Extract the (X, Y) coordinate from the center of the cell holding the provided text.  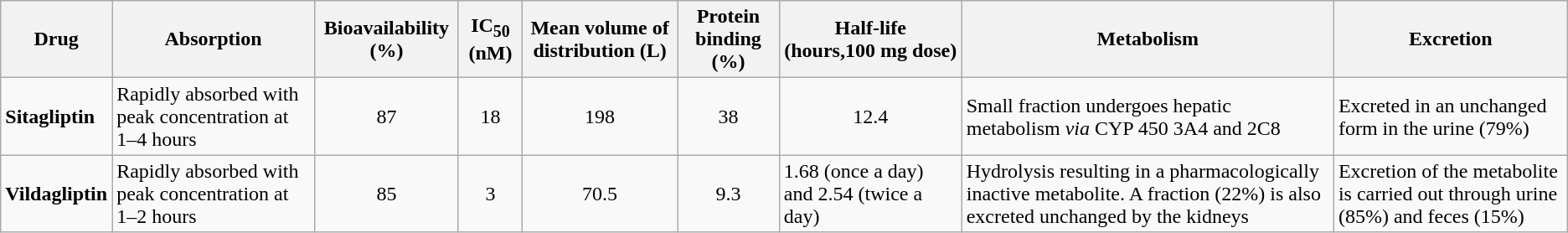
Bioavailability (%) (386, 39)
85 (386, 194)
87 (386, 116)
Drug (57, 39)
18 (490, 116)
Absorption (214, 39)
9.3 (729, 194)
Sitagliptin (57, 116)
Excretion of the metabolite is carried out through urine (85%) and feces (15%) (1451, 194)
38 (729, 116)
Rapidly absorbed with peak concentration at 1–2 hours (214, 194)
Excretion (1451, 39)
Excreted in an unchanged form in the urine (79%) (1451, 116)
Vildagliptin (57, 194)
3 (490, 194)
Small fraction undergoes hepatic metabolism via CYP 450 3A4 and 2C8 (1148, 116)
198 (600, 116)
1.68 (once a day) and 2.54 (twice a day) (870, 194)
12.4 (870, 116)
Mean volume of distribution (L) (600, 39)
Protein binding (%) (729, 39)
IC50 (nM) (490, 39)
Rapidly absorbed with peak concentration at 1–4 hours (214, 116)
Metabolism (1148, 39)
Hydrolysis resulting in a pharmacologically inactive metabolite. A fraction (22%) is also excreted unchanged by the kidneys (1148, 194)
70.5 (600, 194)
Half-life (hours,100 mg dose) (870, 39)
